Pinpoint the cell where the given text exists, returning its (X, Y) midpoint coordinate. 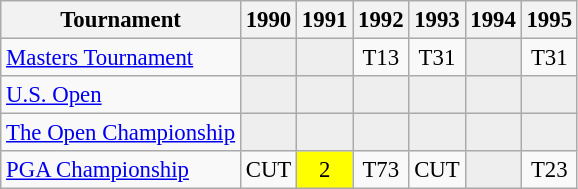
1992 (381, 20)
Tournament (121, 20)
T13 (381, 58)
1990 (268, 20)
1994 (493, 20)
1991 (325, 20)
T23 (549, 170)
PGA Championship (121, 170)
U.S. Open (121, 95)
Masters Tournament (121, 58)
1995 (549, 20)
1993 (437, 20)
T73 (381, 170)
2 (325, 170)
The Open Championship (121, 133)
